Provide the [X, Y] coordinate of the cell's center where the given text is located.  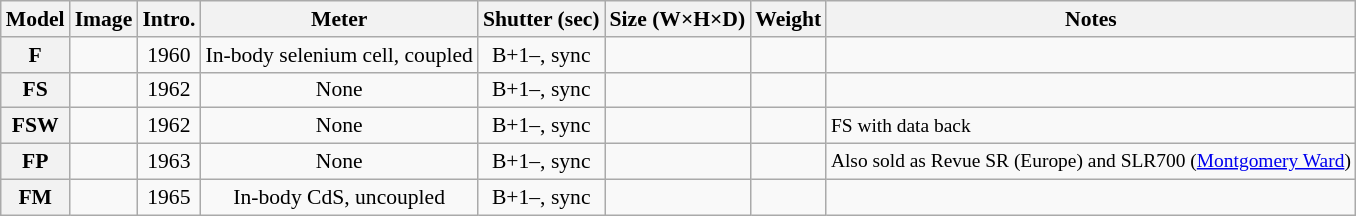
Notes [1090, 19]
Meter [338, 19]
FP [36, 162]
In-body CdS, uncoupled [338, 197]
Also sold as Revue SR (Europe) and SLR700 (Montgomery Ward) [1090, 162]
Weight [788, 19]
FM [36, 197]
1965 [168, 197]
Size (W×H×D) [678, 19]
FSW [36, 126]
FS with data back [1090, 126]
Intro. [168, 19]
1963 [168, 162]
In-body selenium cell, coupled [338, 55]
F [36, 55]
1960 [168, 55]
FS [36, 90]
Model [36, 19]
Image [104, 19]
Shutter (sec) [542, 19]
